Search for the cell housing the specified text and yield its [X, Y] center coordinate. 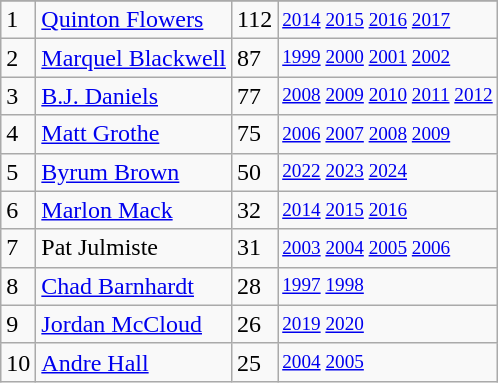
1999 2000 2001 2002 [388, 58]
87 [254, 58]
2022 2023 2024 [388, 172]
32 [254, 210]
1 [18, 20]
5 [18, 172]
2014 2015 2016 [388, 210]
77 [254, 96]
4 [18, 134]
75 [254, 134]
3 [18, 96]
2019 2020 [388, 324]
9 [18, 324]
6 [18, 210]
50 [254, 172]
8 [18, 286]
B.J. Daniels [134, 96]
Pat Julmiste [134, 248]
2008 2009 2010 2011 2012 [388, 96]
2 [18, 58]
2006 2007 2008 2009 [388, 134]
1997 1998 [388, 286]
Andre Hall [134, 362]
112 [254, 20]
7 [18, 248]
Chad Barnhardt [134, 286]
Jordan McCloud [134, 324]
28 [254, 286]
Marlon Mack [134, 210]
2004 2005 [388, 362]
26 [254, 324]
2003 2004 2005 2006 [388, 248]
2014 2015 2016 2017 [388, 20]
25 [254, 362]
31 [254, 248]
Matt Grothe [134, 134]
Quinton Flowers [134, 20]
Marquel Blackwell [134, 58]
Byrum Brown [134, 172]
10 [18, 362]
